From the cell containing the given text, extract its center point as (x, y) coordinate. 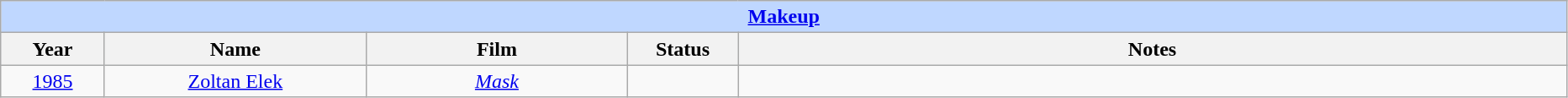
Name (235, 49)
1985 (53, 81)
Status (683, 49)
Zoltan Elek (235, 81)
Makeup (784, 17)
Film (496, 49)
Mask (496, 81)
Notes (1153, 49)
Year (53, 49)
